Find where the given text appears and provide that cell's center as (x, y) coordinate. 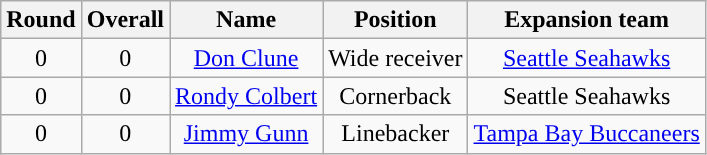
Don Clune (246, 58)
Linebacker (396, 134)
Rondy Colbert (246, 96)
Tampa Bay Buccaneers (586, 134)
Wide receiver (396, 58)
Cornerback (396, 96)
Overall (125, 20)
Position (396, 20)
Expansion team (586, 20)
Name (246, 20)
Jimmy Gunn (246, 134)
Round (41, 20)
